Provide the (x, y) coordinate of the cell's center where the given text is located.  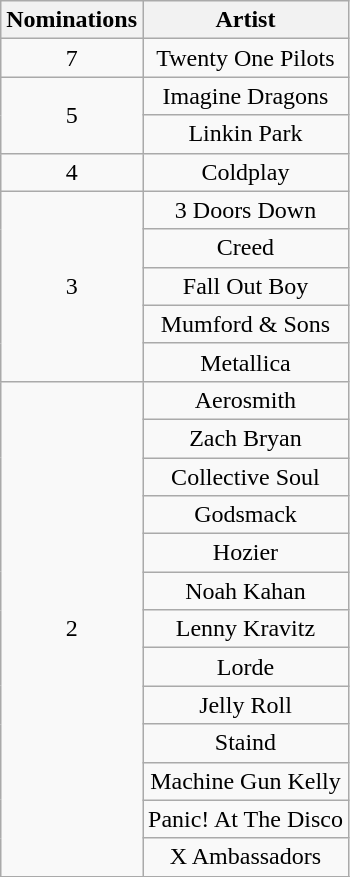
Godsmack (245, 515)
Lenny Kravitz (245, 629)
Metallica (245, 362)
Twenty One Pilots (245, 58)
Imagine Dragons (245, 96)
Jelly Roll (245, 705)
3 (72, 286)
Noah Kahan (245, 591)
Coldplay (245, 172)
Nominations (72, 20)
Artist (245, 20)
5 (72, 115)
3 Doors Down (245, 210)
2 (72, 628)
Hozier (245, 553)
Fall Out Boy (245, 286)
Creed (245, 248)
Panic! At The Disco (245, 819)
Staind (245, 743)
Collective Soul (245, 477)
Lorde (245, 667)
Linkin Park (245, 134)
Machine Gun Kelly (245, 781)
Zach Bryan (245, 438)
Aerosmith (245, 400)
7 (72, 58)
4 (72, 172)
Mumford & Sons (245, 324)
X Ambassadors (245, 857)
